Determine the (X, Y) coordinate at the center of the cell enclosing the given text.  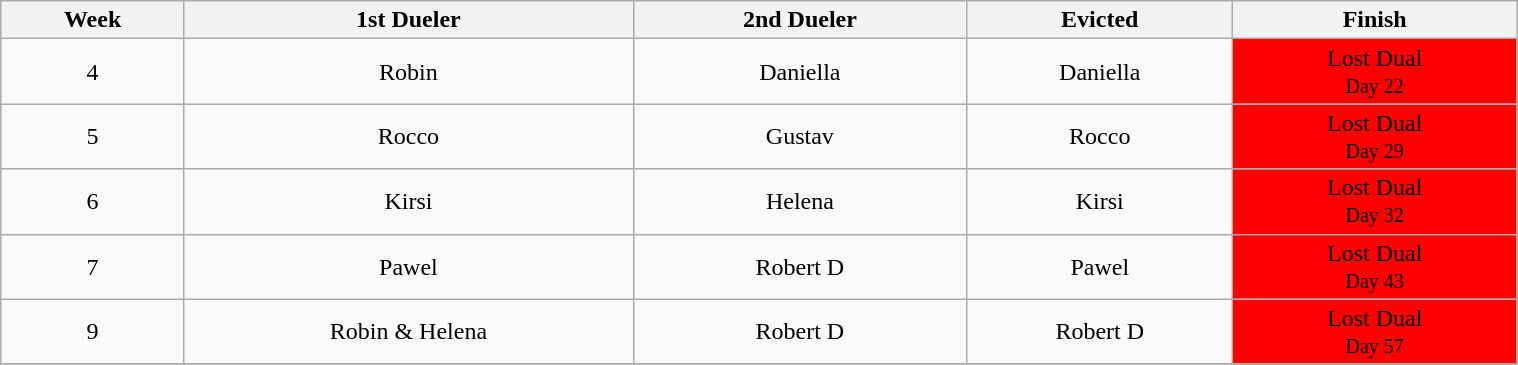
Gustav (800, 136)
1st Dueler (408, 20)
Lost DualDay 32 (1375, 202)
Week (92, 20)
Helena (800, 202)
6 (92, 202)
Robin (408, 72)
Lost DualDay 29 (1375, 136)
Lost DualDay 57 (1375, 332)
7 (92, 266)
2nd Dueler (800, 20)
Lost DualDay 22 (1375, 72)
4 (92, 72)
5 (92, 136)
Finish (1375, 20)
9 (92, 332)
Evicted (1100, 20)
Robin & Helena (408, 332)
Lost DualDay 43 (1375, 266)
